Return (X, Y) of the center of cell containing provided text 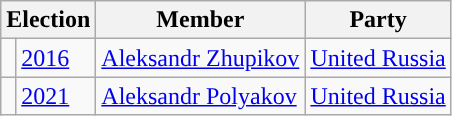
2021 (56, 96)
2016 (56, 58)
Party (378, 20)
Aleksandr Polyakov (200, 96)
Aleksandr Zhupikov (200, 58)
Election (48, 20)
Member (200, 20)
